Identify which cell holds the provided text, then report its [x, y] central coordinate. 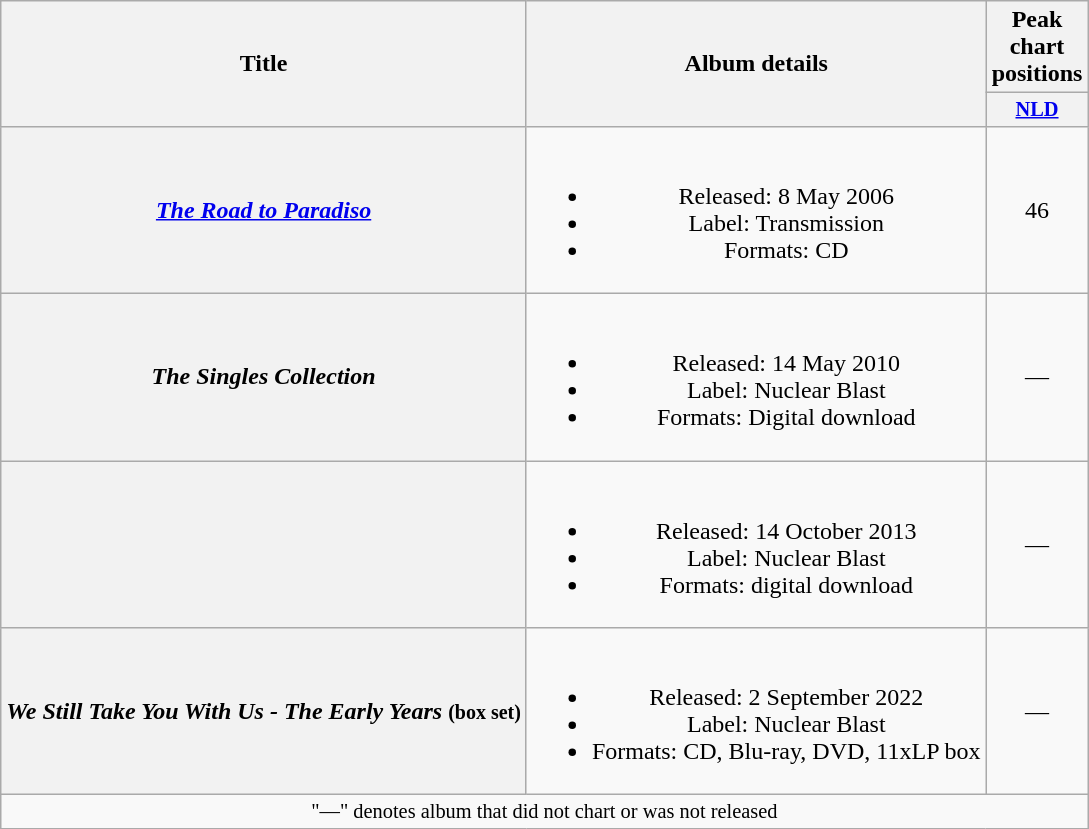
The Singles Collection [264, 378]
Released: 14 October 2013Label: Nuclear BlastFormats: digital download [756, 544]
Released: 14 May 2010Label: Nuclear BlastFormats: Digital download [756, 378]
"—" denotes album that did not chart or was not released [544, 812]
Album details [756, 64]
The Road to Paradiso [264, 210]
Released: 2 September 2022Label: Nuclear BlastFormats: CD, Blu-ray, DVD, 11xLP box [756, 712]
Title [264, 64]
Peak chart positions [1037, 47]
46 [1037, 210]
NLD [1037, 110]
Released: 8 May 2006Label: TransmissionFormats: CD [756, 210]
We Still Take You With Us - The Early Years (box set) [264, 712]
